Extract the (X, Y) coordinate from the center of the cell holding the provided text.  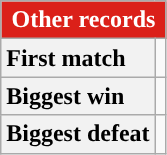
Biggest win (78, 96)
Other records (84, 20)
Biggest defeat (78, 134)
First match (78, 58)
